From the cell containing the given text, extract its center point as (x, y) coordinate. 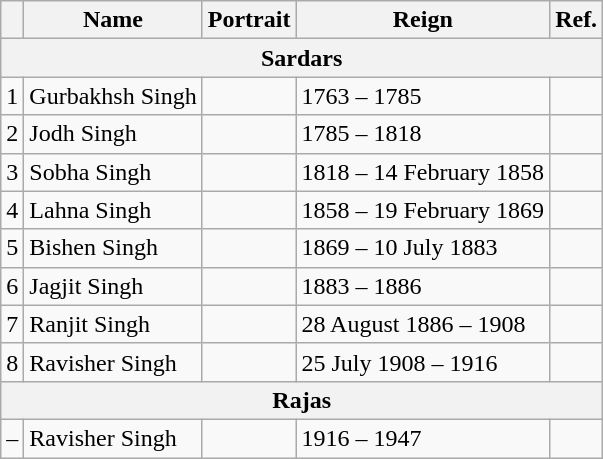
1869 – 10 July 1883 (423, 248)
5 (12, 248)
3 (12, 172)
Jagjit Singh (113, 286)
4 (12, 210)
Gurbakhsh Singh (113, 96)
Sobha Singh (113, 172)
1763 – 1785 (423, 96)
1916 – 1947 (423, 438)
6 (12, 286)
1785 – 1818 (423, 134)
2 (12, 134)
Bishen Singh (113, 248)
Ranjit Singh (113, 324)
8 (12, 362)
Name (113, 20)
1858 – 19 February 1869 (423, 210)
1 (12, 96)
1818 – 14 February 1858 (423, 172)
– (12, 438)
Portrait (249, 20)
1883 – 1886 (423, 286)
25 July 1908 – 1916 (423, 362)
Jodh Singh (113, 134)
Ref. (576, 20)
28 August 1886 – 1908 (423, 324)
7 (12, 324)
Sardars (302, 58)
Reign (423, 20)
Rajas (302, 400)
Lahna Singh (113, 210)
